Pinpoint the cell where the given text exists, returning its (x, y) midpoint coordinate. 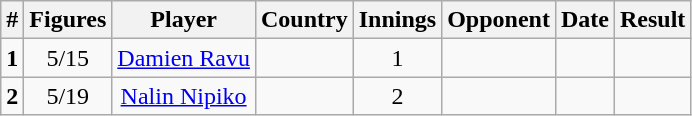
# (12, 20)
Innings (397, 20)
Damien Ravu (184, 58)
Figures (68, 20)
5/19 (68, 96)
Country (304, 20)
Result (652, 20)
Date (584, 20)
5/15 (68, 58)
Opponent (499, 20)
Nalin Nipiko (184, 96)
Player (184, 20)
